Determine the (x, y) coordinate at the center of the cell enclosing the given text.  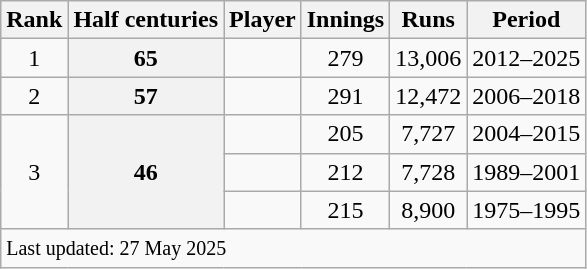
2004–2015 (526, 134)
57 (146, 96)
Period (526, 20)
205 (345, 134)
46 (146, 172)
Rank (34, 20)
1989–2001 (526, 172)
Innings (345, 20)
8,900 (428, 210)
2 (34, 96)
7,728 (428, 172)
279 (345, 58)
Last updated: 27 May 2025 (294, 248)
2012–2025 (526, 58)
Half centuries (146, 20)
65 (146, 58)
12,472 (428, 96)
3 (34, 172)
13,006 (428, 58)
Runs (428, 20)
2006–2018 (526, 96)
Player (263, 20)
215 (345, 210)
1975–1995 (526, 210)
212 (345, 172)
1 (34, 58)
7,727 (428, 134)
291 (345, 96)
